Return (x, y) of the center of cell containing provided text 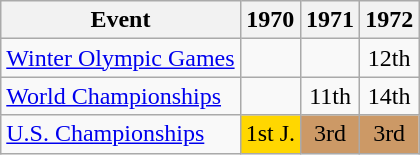
12th (390, 58)
1970 (270, 20)
14th (390, 96)
1st J. (270, 134)
Winter Olympic Games (120, 58)
World Championships (120, 96)
11th (330, 96)
1972 (390, 20)
Event (120, 20)
U.S. Championships (120, 134)
1971 (330, 20)
